Provide the (X, Y) coordinate of the cell's center where the given text is located.  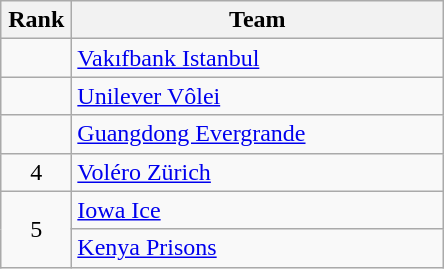
Rank (36, 20)
5 (36, 229)
Iowa Ice (258, 210)
4 (36, 172)
Guangdong Evergrande (258, 134)
Kenya Prisons (258, 248)
Vakıfbank Istanbul (258, 58)
Team (258, 20)
Unilever Vôlei (258, 96)
Voléro Zürich (258, 172)
